Scan for the cell matching the given text and deliver its [x, y] coordinate at center. 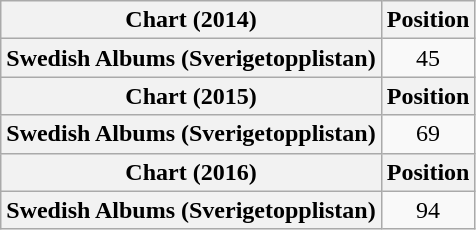
94 [428, 210]
45 [428, 58]
69 [428, 134]
Chart (2015) [191, 96]
Chart (2016) [191, 172]
Chart (2014) [191, 20]
